Search for the cell housing the specified text and yield its (x, y) center coordinate. 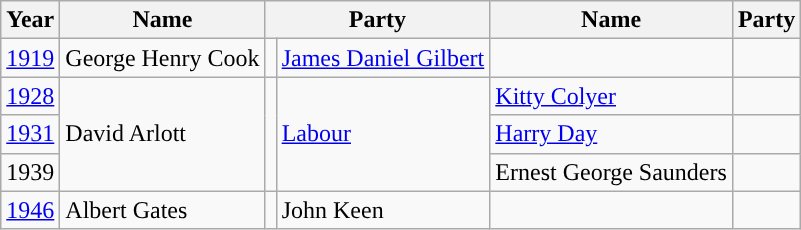
1931 (30, 134)
George Henry Cook (162, 58)
James Daniel Gilbert (383, 58)
Ernest George Saunders (612, 172)
1928 (30, 96)
David Arlott (162, 134)
John Keen (383, 210)
1919 (30, 58)
Harry Day (612, 134)
Labour (383, 134)
Kitty Colyer (612, 96)
1946 (30, 210)
1939 (30, 172)
Albert Gates (162, 210)
Year (30, 20)
